Identify which cell holds the provided text, then report its [x, y] central coordinate. 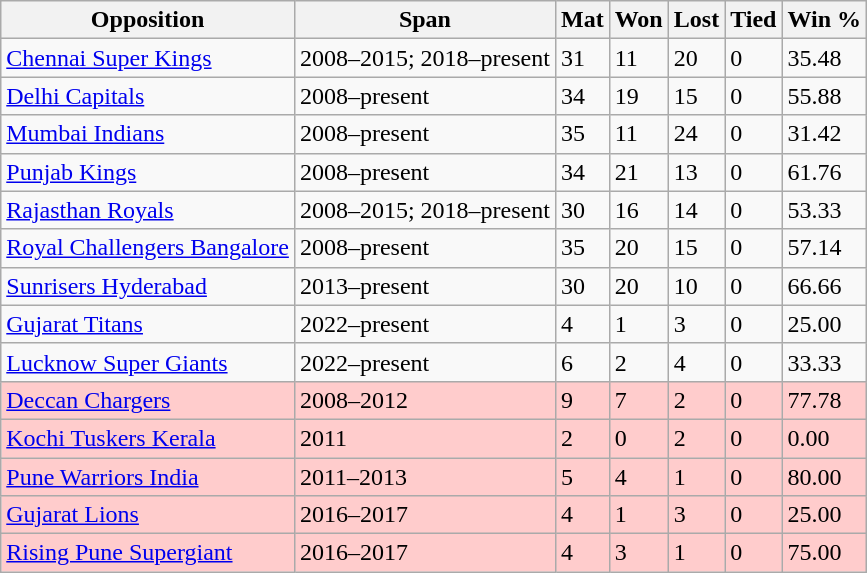
9 [582, 400]
Sunrisers Hyderabad [148, 286]
2008–2012 [424, 400]
5 [582, 477]
Mumbai Indians [148, 134]
24 [696, 134]
53.33 [824, 210]
Mat [582, 20]
33.33 [824, 362]
14 [696, 210]
80.00 [824, 477]
Lost [696, 20]
10 [696, 286]
Royal Challengers Bangalore [148, 248]
31.42 [824, 134]
Punjab Kings [148, 172]
16 [638, 210]
2011–2013 [424, 477]
Rajasthan Royals [148, 210]
0.00 [824, 438]
35.48 [824, 58]
55.88 [824, 96]
Win % [824, 20]
2013–present [424, 286]
19 [638, 96]
61.76 [824, 172]
Gujarat Lions [148, 515]
31 [582, 58]
66.66 [824, 286]
Gujarat Titans [148, 324]
Span [424, 20]
Tied [754, 20]
Won [638, 20]
13 [696, 172]
21 [638, 172]
6 [582, 362]
Opposition [148, 20]
Chennai Super Kings [148, 58]
75.00 [824, 553]
Deccan Chargers [148, 400]
Lucknow Super Giants [148, 362]
Rising Pune Supergiant [148, 553]
77.78 [824, 400]
2011 [424, 438]
7 [638, 400]
57.14 [824, 248]
Delhi Capitals [148, 96]
Pune Warriors India [148, 477]
Kochi Tuskers Kerala [148, 438]
